For the text-containing cell, return its midpoint in (X, Y) coordinate format. 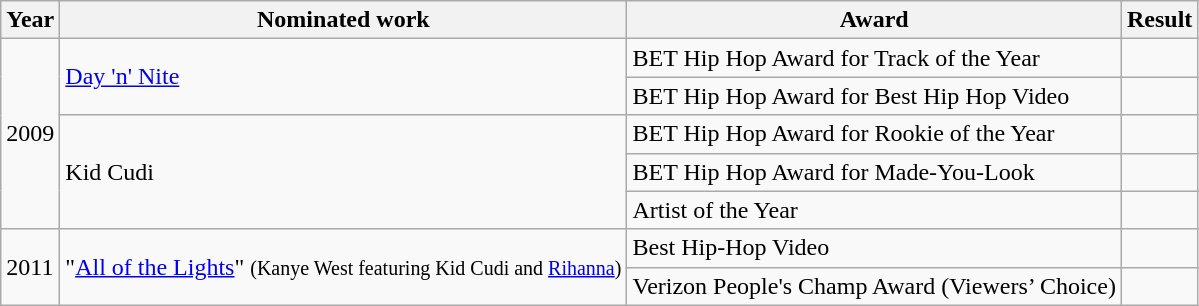
Verizon People's Champ Award (Viewers’ Choice) (874, 286)
2011 (30, 267)
Day 'n' Nite (344, 77)
Award (874, 20)
Year (30, 20)
Nominated work (344, 20)
BET Hip Hop Award for Made-You-Look (874, 172)
BET Hip Hop Award for Best Hip Hop Video (874, 96)
Artist of the Year (874, 210)
2009 (30, 134)
Best Hip-Hop Video (874, 248)
"All of the Lights" (Kanye West featuring Kid Cudi and Rihanna) (344, 267)
Kid Cudi (344, 172)
BET Hip Hop Award for Track of the Year (874, 58)
Result (1159, 20)
BET Hip Hop Award for Rookie of the Year (874, 134)
